Extract the [x, y] coordinate from the center of the cell holding the provided text.  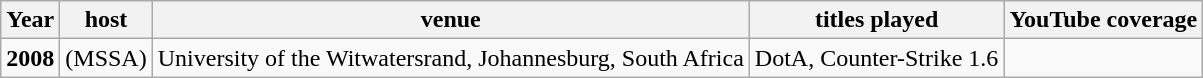
DotA, Counter-Strike 1.6 [876, 58]
YouTube coverage [1104, 20]
(MSSA) [106, 58]
venue [450, 20]
2008 [30, 58]
Year [30, 20]
University of the Witwatersrand, Johannesburg, South Africa [450, 58]
titles played [876, 20]
host [106, 20]
